Identify which cell holds the provided text, then report its (X, Y) central coordinate. 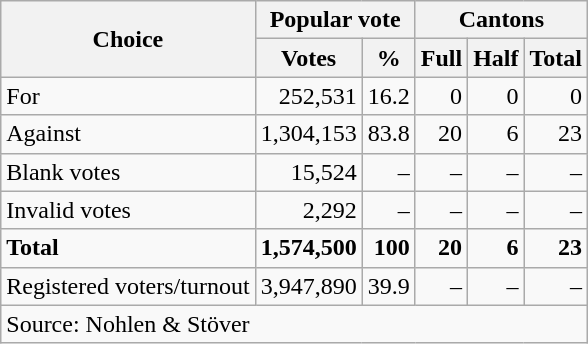
Invalid votes (128, 210)
Cantons (501, 20)
Half (496, 58)
Votes (308, 58)
For (128, 96)
2,292 (308, 210)
Choice (128, 39)
1,304,153 (308, 134)
Blank votes (128, 172)
% (388, 58)
252,531 (308, 96)
Registered voters/turnout (128, 286)
39.9 (388, 286)
15,524 (308, 172)
1,574,500 (308, 248)
83.8 (388, 134)
Source: Nohlen & Stöver (294, 324)
100 (388, 248)
Popular vote (335, 20)
Full (441, 58)
Against (128, 134)
3,947,890 (308, 286)
16.2 (388, 96)
